Determine the [X, Y] coordinate at the center of the cell enclosing the given text.  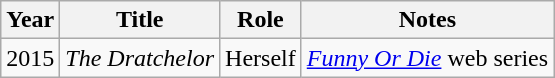
Role [261, 20]
Title [140, 20]
Year [30, 20]
Herself [261, 58]
Notes [427, 20]
2015 [30, 58]
The Dratchelor [140, 58]
Funny Or Die web series [427, 58]
